For the text-containing cell, return its midpoint in [x, y] coordinate format. 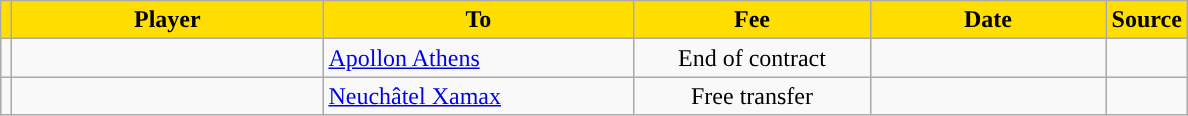
Apollon Athens [478, 58]
Date [988, 20]
Neuchâtel Xamax [478, 96]
Source [1146, 20]
To [478, 20]
Fee [752, 20]
End of contract [752, 58]
Free transfer [752, 96]
Player [168, 20]
